Capture the cell that displays the provided text and extract its [x, y] central coordinate. 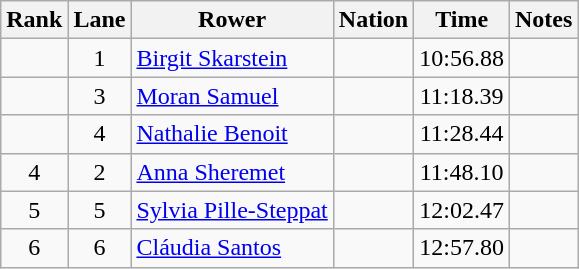
Time [462, 20]
11:18.39 [462, 96]
Moran Samuel [232, 96]
Birgit Skarstein [232, 58]
1 [100, 58]
10:56.88 [462, 58]
Sylvia Pille-Steppat [232, 210]
11:48.10 [462, 172]
12:57.80 [462, 248]
Nation [373, 20]
11:28.44 [462, 134]
Anna Sheremet [232, 172]
Cláudia Santos [232, 248]
Rower [232, 20]
3 [100, 96]
2 [100, 172]
Lane [100, 20]
Nathalie Benoit [232, 134]
Rank [34, 20]
Notes [543, 20]
12:02.47 [462, 210]
